For the text-containing cell, return its midpoint in [x, y] coordinate format. 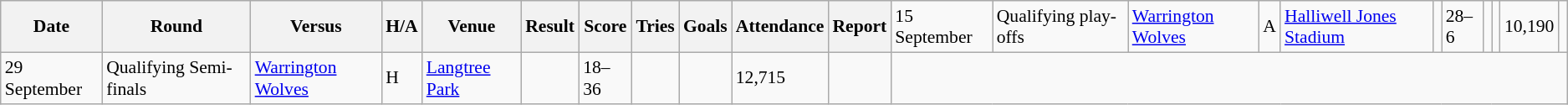
Attendance [780, 27]
Score [605, 27]
H [401, 77]
H/A [401, 27]
28–6 [1463, 27]
Qualifying Semi-finals [176, 77]
A [1269, 27]
29 September [52, 77]
Goals [706, 27]
15 September [942, 27]
Result [550, 27]
Qualifying play-offs [1060, 27]
Langtree Park [472, 77]
12,715 [780, 77]
Report [860, 27]
Round [176, 27]
Versus [316, 27]
18–36 [605, 77]
Date [52, 27]
Halliwell Jones Stadium [1356, 27]
Venue [472, 27]
10,190 [1529, 27]
Tries [655, 27]
